Pinpoint the cell where the given text exists, returning its (X, Y) midpoint coordinate. 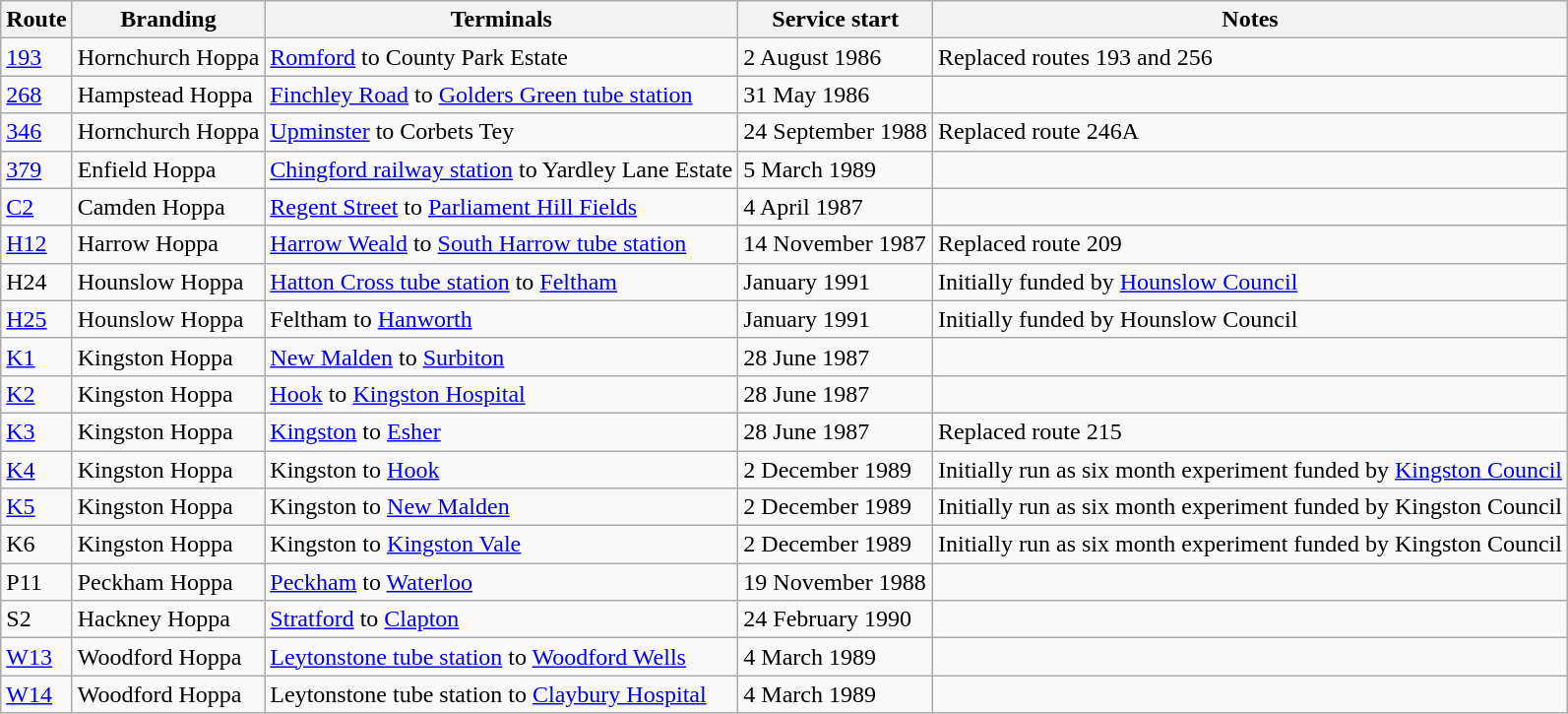
2 August 1986 (836, 57)
Replaced route 209 (1250, 244)
31 May 1986 (836, 95)
346 (36, 132)
Regent Street to Parliament Hill Fields (502, 207)
14 November 1987 (836, 244)
K4 (36, 470)
Stratford to Clapton (502, 619)
Leytonstone tube station to Claybury Hospital (502, 694)
K2 (36, 394)
24 February 1990 (836, 619)
5 March 1989 (836, 169)
Chingford railway station to Yardley Lane Estate (502, 169)
Route (36, 20)
Kingston to Esher (502, 431)
H25 (36, 319)
Kingston to New Malden (502, 507)
H24 (36, 282)
Peckham to Waterloo (502, 582)
Enfield Hoppa (168, 169)
W14 (36, 694)
New Malden to Surbiton (502, 357)
Romford to County Park Estate (502, 57)
K5 (36, 507)
Hatton Cross tube station to Feltham (502, 282)
19 November 1988 (836, 582)
Notes (1250, 20)
24 September 1988 (836, 132)
Camden Hoppa (168, 207)
Replaced route 215 (1250, 431)
Feltham to Hanworth (502, 319)
Hampstead Hoppa (168, 95)
Replaced route 246A (1250, 132)
Hackney Hoppa (168, 619)
Service start (836, 20)
H12 (36, 244)
W13 (36, 657)
268 (36, 95)
K3 (36, 431)
Hook to Kingston Hospital (502, 394)
Kingston to Hook (502, 470)
Terminals (502, 20)
S2 (36, 619)
Peckham Hoppa (168, 582)
P11 (36, 582)
Replaced routes 193 and 256 (1250, 57)
4 April 1987 (836, 207)
Upminster to Corbets Tey (502, 132)
Finchley Road to Golders Green tube station (502, 95)
Harrow Hoppa (168, 244)
K6 (36, 545)
K1 (36, 357)
Kingston to Kingston Vale (502, 545)
Branding (168, 20)
Harrow Weald to South Harrow tube station (502, 244)
379 (36, 169)
C2 (36, 207)
Leytonstone tube station to Woodford Wells (502, 657)
193 (36, 57)
